Capture the cell that displays the provided text and extract its (X, Y) central coordinate. 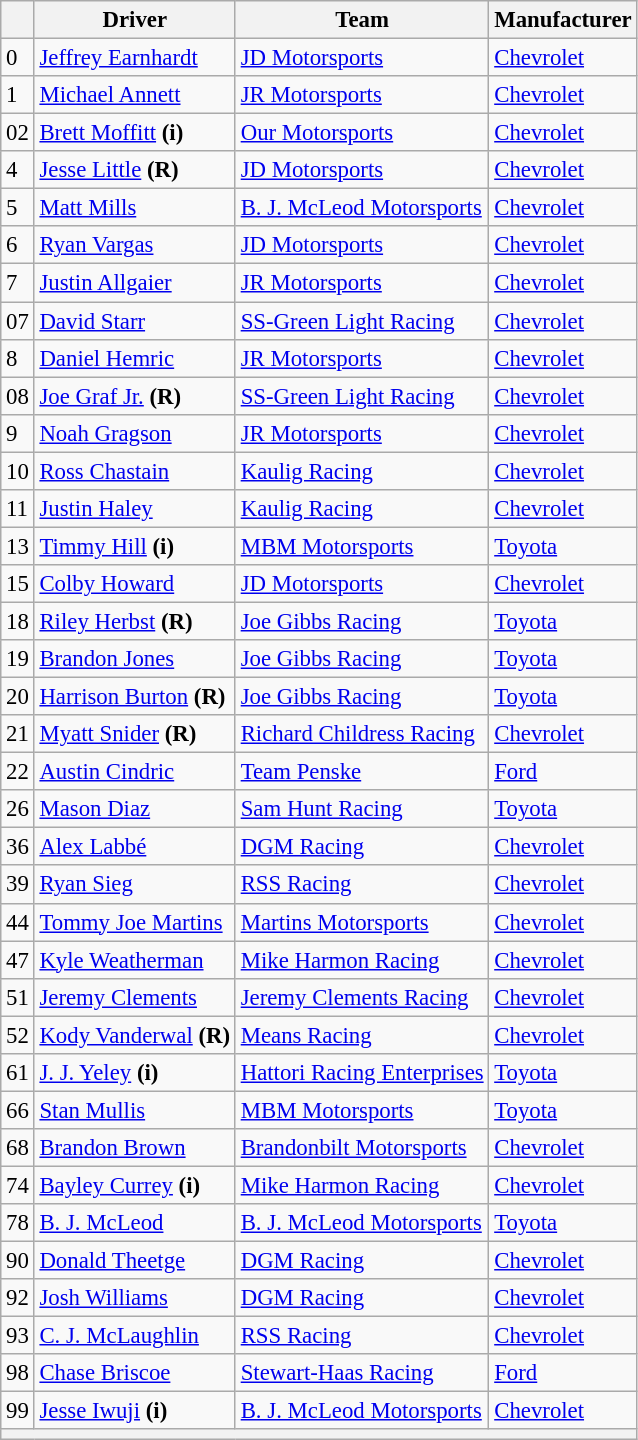
Tommy Joe Martins (134, 922)
Alex Labbé (134, 847)
51 (18, 997)
Chase Briscoe (134, 1373)
02 (18, 133)
Our Motorsports (362, 133)
Sam Hunt Racing (362, 809)
78 (18, 1223)
13 (18, 546)
Donald Theetge (134, 1261)
Justin Haley (134, 509)
Martins Motorsports (362, 922)
Ryan Sieg (134, 885)
4 (18, 170)
B. J. McLeod (134, 1223)
J. J. Yeley (i) (134, 1073)
Hattori Racing Enterprises (362, 1073)
22 (18, 772)
Michael Annett (134, 95)
Jeremy Clements (134, 997)
0 (18, 58)
Riley Herbst (R) (134, 621)
Jesse Little (R) (134, 170)
Austin Cindric (134, 772)
6 (18, 245)
Brandon Jones (134, 659)
Timmy Hill (i) (134, 546)
90 (18, 1261)
Stan Mullis (134, 1110)
Josh Williams (134, 1298)
Jesse Iwuji (i) (134, 1411)
Kody Vanderwal (R) (134, 1035)
C. J. McLaughlin (134, 1336)
52 (18, 1035)
Joe Graf Jr. (R) (134, 396)
44 (18, 922)
David Starr (134, 321)
9 (18, 433)
10 (18, 471)
Richard Childress Racing (362, 734)
Mason Diaz (134, 809)
Jeffrey Earnhardt (134, 58)
08 (18, 396)
Driver (134, 20)
Stewart-Haas Racing (362, 1373)
19 (18, 659)
5 (18, 208)
47 (18, 960)
98 (18, 1373)
36 (18, 847)
26 (18, 809)
Ryan Vargas (134, 245)
Brett Moffitt (i) (134, 133)
Kyle Weatherman (134, 960)
99 (18, 1411)
68 (18, 1148)
8 (18, 358)
15 (18, 584)
Matt Mills (134, 208)
Jeremy Clements Racing (362, 997)
Justin Allgaier (134, 283)
Noah Gragson (134, 433)
21 (18, 734)
7 (18, 283)
Team (362, 20)
Means Racing (362, 1035)
Harrison Burton (R) (134, 697)
1 (18, 95)
11 (18, 509)
Bayley Currey (i) (134, 1185)
Brandon Brown (134, 1148)
Manufacturer (563, 20)
18 (18, 621)
74 (18, 1185)
Ross Chastain (134, 471)
Myatt Snider (R) (134, 734)
92 (18, 1298)
Colby Howard (134, 584)
Team Penske (362, 772)
39 (18, 885)
07 (18, 321)
66 (18, 1110)
61 (18, 1073)
93 (18, 1336)
20 (18, 697)
Daniel Hemric (134, 358)
Brandonbilt Motorsports (362, 1148)
